Locate the cell with the specified text and output its (x, y) center coordinate. 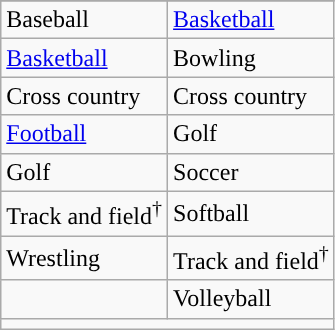
Wrestling (84, 258)
Softball (252, 214)
Football (84, 134)
Baseball (84, 20)
Volleyball (252, 299)
Bowling (252, 58)
Soccer (252, 172)
